Pinpoint the cell where the given text exists, returning its (x, y) midpoint coordinate. 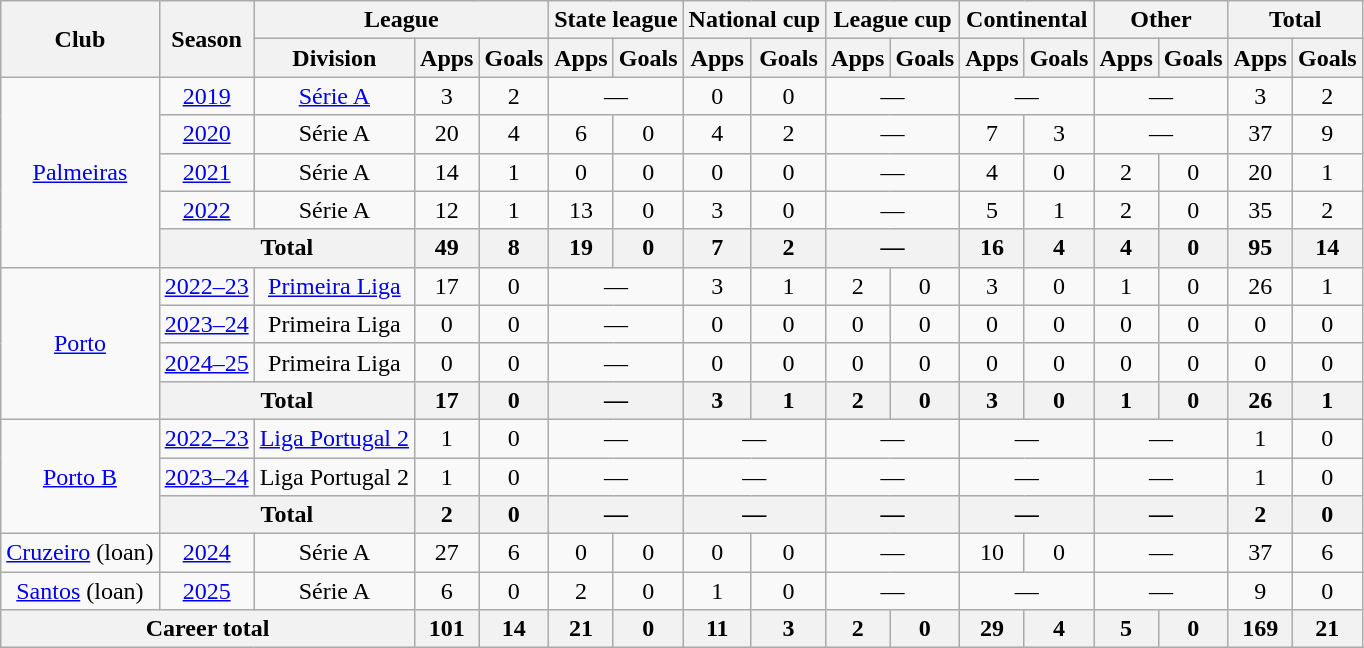
Palmeiras (80, 172)
49 (447, 248)
101 (447, 629)
Porto (80, 343)
Santos (loan) (80, 591)
Career total (208, 629)
29 (992, 629)
2020 (206, 134)
Cruzeiro (loan) (80, 553)
Other (1161, 20)
State league (616, 20)
11 (717, 629)
35 (1260, 210)
Continental (1027, 20)
2019 (206, 96)
2022 (206, 210)
2024–25 (206, 362)
10 (992, 553)
19 (581, 248)
League (402, 20)
Porto B (80, 476)
169 (1260, 629)
National cup (754, 20)
League cup (893, 20)
Club (80, 39)
2025 (206, 591)
95 (1260, 248)
13 (581, 210)
Season (206, 39)
12 (447, 210)
16 (992, 248)
2024 (206, 553)
Division (334, 58)
27 (447, 553)
8 (514, 248)
2021 (206, 172)
